Scan for the cell matching the given text and deliver its (x, y) coordinate at center. 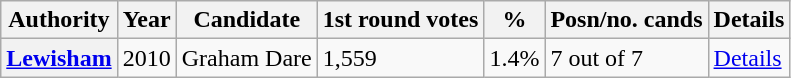
Year (146, 20)
1st round votes (400, 20)
Candidate (246, 20)
Posn/no. cands (626, 20)
1.4% (514, 58)
Graham Dare (246, 58)
1,559 (400, 58)
7 out of 7 (626, 58)
% (514, 20)
2010 (146, 58)
Lewisham (59, 58)
Authority (59, 20)
